Extract the [x, y] coordinate from the center of the cell holding the provided text.  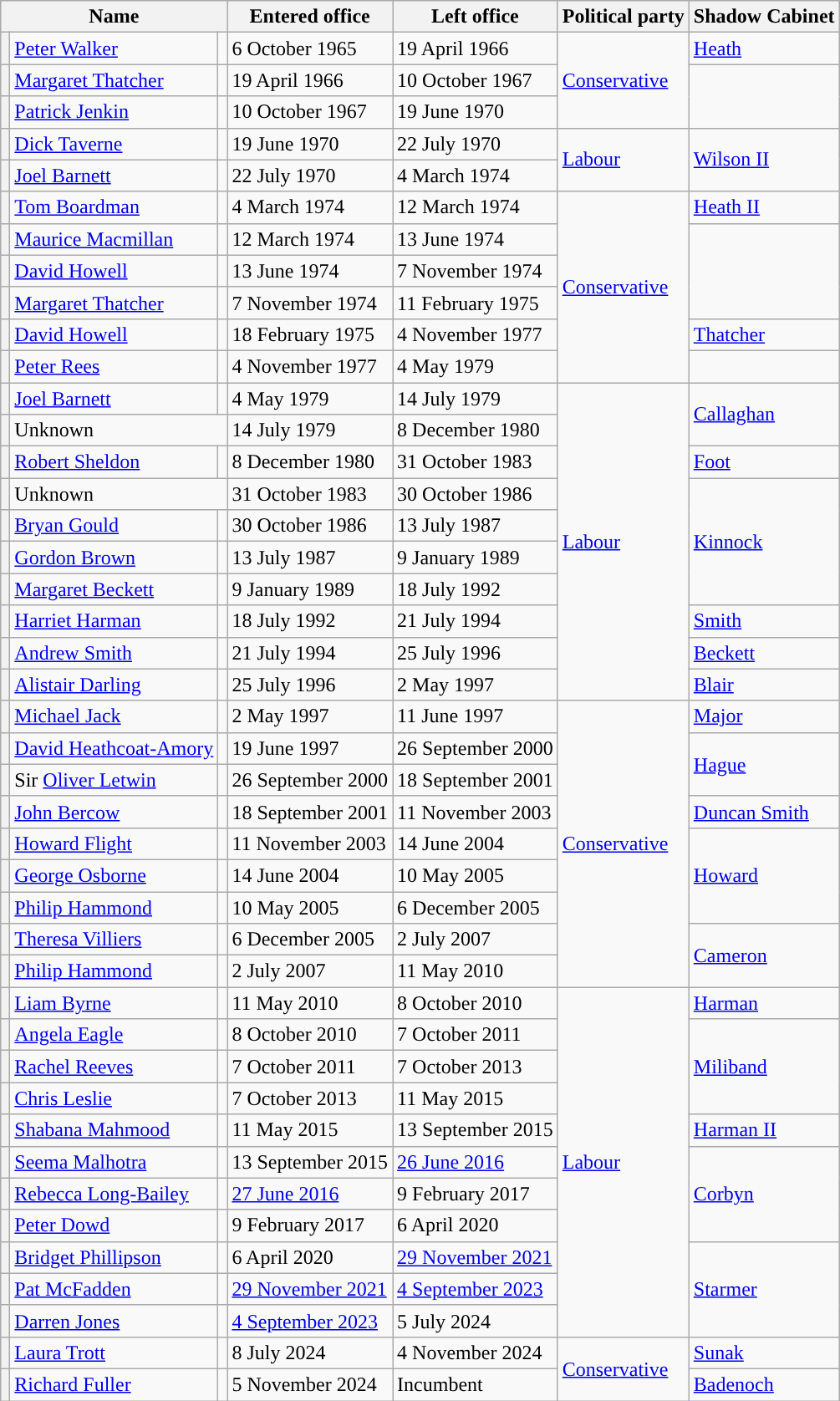
Sunak [764, 1353]
Peter Rees [114, 366]
Howard Flight [114, 843]
Blair [764, 685]
Cameron [764, 955]
Peter Dowd [114, 1225]
Patrick Jenkin [114, 112]
11 February 1975 [476, 303]
27 June 2016 [310, 1194]
Incumbent [476, 1384]
Michael Jack [114, 716]
11 June 1997 [476, 716]
Tom Boardman [114, 207]
5 November 2024 [310, 1384]
Badenoch [764, 1384]
Bridget Phillipson [114, 1257]
Alistair Darling [114, 685]
Entered office [310, 17]
Shadow Cabinet [764, 17]
David Heathcoat-Amory [114, 748]
Rebecca Long-Bailey [114, 1194]
Bryan Gould [114, 526]
Left office [476, 17]
4 November 2024 [476, 1353]
6 October 1965 [310, 48]
Angela Eagle [114, 1035]
Miliband [764, 1067]
5 July 2024 [476, 1321]
Hague [764, 764]
John Bercow [114, 812]
Darren Jones [114, 1321]
Theresa Villiers [114, 940]
Beckett [764, 653]
Smith [764, 621]
Wilson II [764, 160]
18 February 1975 [310, 334]
Harman [764, 1003]
Chris Leslie [114, 1098]
George Osborne [114, 875]
Name [114, 17]
Dick Taverne [114, 144]
Maurice Macmillan [114, 239]
26 June 2016 [476, 1162]
Kinnock [764, 542]
Foot [764, 462]
Pat McFadden [114, 1289]
Major [764, 716]
Starmer [764, 1289]
Richard Fuller [114, 1384]
Seema Malhotra [114, 1162]
Shabana Mahmood [114, 1130]
Duncan Smith [764, 812]
Gordon Brown [114, 558]
8 July 2024 [310, 1353]
19 June 1997 [310, 748]
Liam Byrne [114, 1003]
Harriet Harman [114, 621]
Peter Walker [114, 48]
Thatcher [764, 334]
Corbyn [764, 1194]
Heath II [764, 207]
Sir Oliver Letwin [114, 780]
Andrew Smith [114, 653]
Heath [764, 48]
Callaghan [764, 415]
Rachel Reeves [114, 1067]
Margaret Beckett [114, 589]
Howard [764, 875]
Laura Trott [114, 1353]
Robert Sheldon [114, 462]
Political party [624, 17]
Harman II [764, 1130]
